Pinpoint the cell where the given text exists, returning its [X, Y] midpoint coordinate. 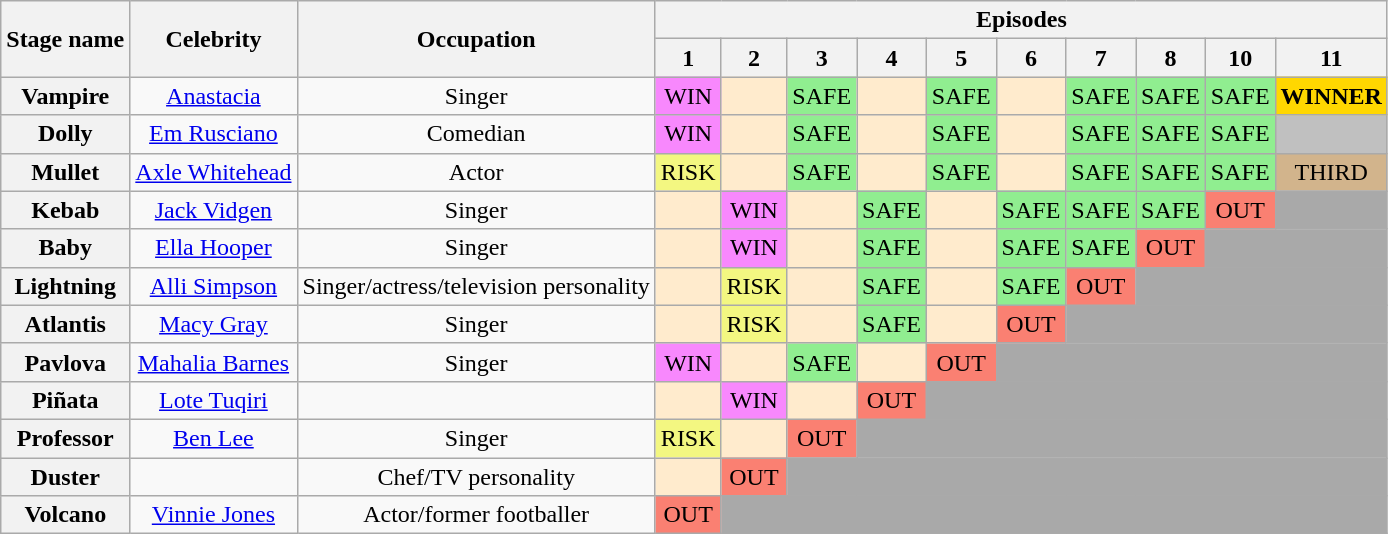
Axle Whitehead [214, 172]
Jack Vidgen [214, 210]
Comedian [476, 134]
7 [1101, 58]
Dolly [66, 134]
Pavlova [66, 362]
10 [1240, 58]
Occupation [476, 39]
Duster [66, 477]
Kebab [66, 210]
Singer/actress/television personality [476, 286]
Mullet [66, 172]
Anastacia [214, 96]
6 [1031, 58]
Lote Tuqiri [214, 400]
11 [1331, 58]
Piñata [66, 400]
Ella Hooper [214, 248]
Chef/TV personality [476, 477]
Atlantis [66, 324]
THIRD [1331, 172]
Mahalia Barnes [214, 362]
5 [961, 58]
3 [822, 58]
Stage name [66, 39]
Professor [66, 438]
WINNER [1331, 96]
Actor/former footballer [476, 515]
Em Rusciano [214, 134]
Episodes [1021, 20]
Actor [476, 172]
Macy Gray [214, 324]
2 [754, 58]
Baby [66, 248]
8 [1171, 58]
Ben Lee [214, 438]
Alli Simpson [214, 286]
Vampire [66, 96]
Volcano [66, 515]
Lightning [66, 286]
Vinnie Jones [214, 515]
Celebrity [214, 39]
4 [892, 58]
1 [688, 58]
